Output the (x, y) coordinate of the center of the cell containing the given text.  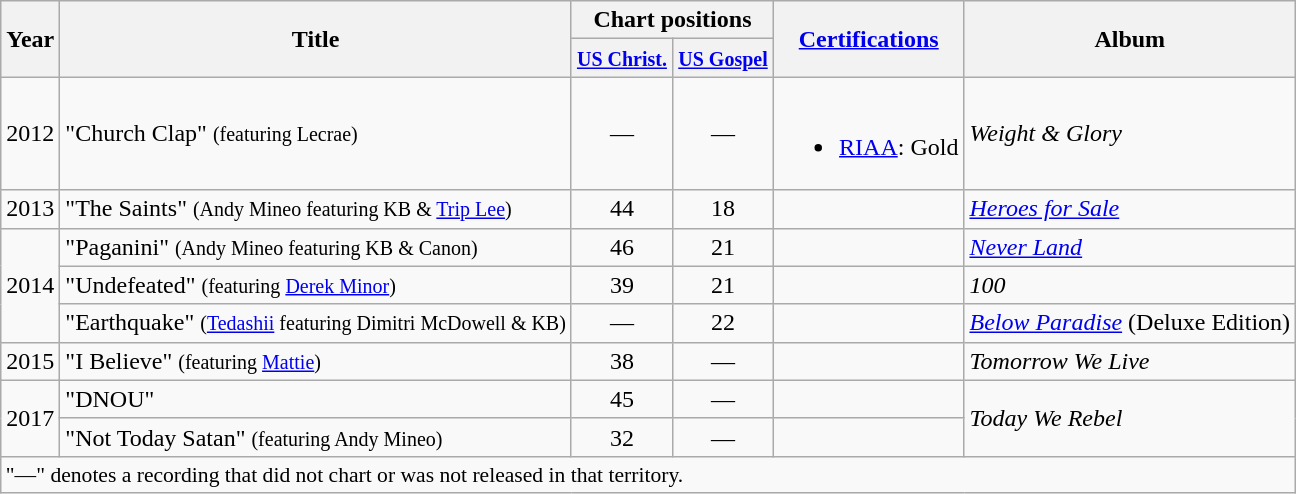
"Church Clap" (featuring Lecrae) (316, 134)
US Christ. (622, 58)
Chart positions (672, 20)
Tomorrow We Live (1130, 361)
Today We Rebel (1130, 418)
Never Land (1130, 247)
18 (722, 209)
Below Paradise (Deluxe Edition) (1130, 323)
Weight & Glory (1130, 134)
100 (1130, 285)
Certifications (869, 39)
39 (622, 285)
"Not Today Satan" (featuring Andy Mineo) (316, 437)
2015 (30, 361)
"Earthquake" (Tedashii featuring Dimitri McDowell & KB) (316, 323)
46 (622, 247)
Title (316, 39)
Year (30, 39)
32 (622, 437)
"Undefeated" (featuring Derek Minor) (316, 285)
RIAA: Gold (869, 134)
2017 (30, 418)
"I Believe" (featuring Mattie) (316, 361)
44 (622, 209)
"Paganini" (Andy Mineo featuring KB & Canon) (316, 247)
2012 (30, 134)
Album (1130, 39)
2013 (30, 209)
US Gospel (722, 58)
"—" denotes a recording that did not chart or was not released in that territory. (648, 474)
2014 (30, 285)
"DNOU" (316, 399)
Heroes for Sale (1130, 209)
22 (722, 323)
38 (622, 361)
45 (622, 399)
"The Saints" (Andy Mineo featuring KB & Trip Lee) (316, 209)
